Scan for the cell matching the given text and deliver its [x, y] coordinate at center. 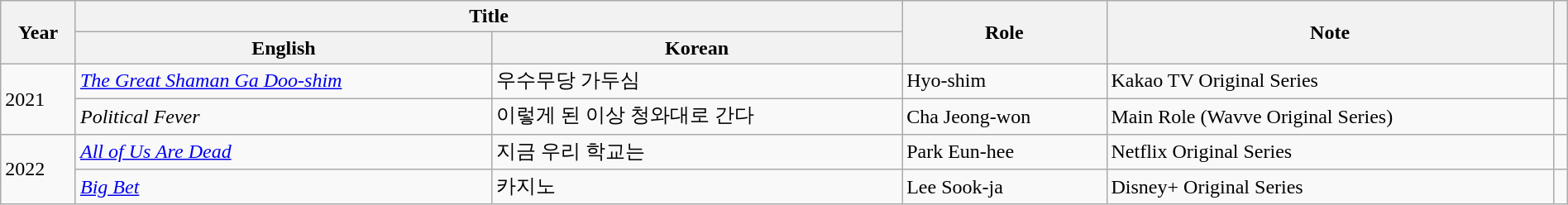
Cha Jeong-won [1004, 116]
Korean [696, 48]
2022 [38, 169]
The Great Shaman Ga Doo-shim [283, 81]
우수무당 가두심 [696, 81]
Political Fever [283, 116]
2021 [38, 99]
Netflix Original Series [1330, 152]
Big Bet [283, 187]
Lee Sook-ja [1004, 187]
English [283, 48]
Title [488, 17]
Disney+ Original Series [1330, 187]
이렇게 된 이상 청와대로 간다 [696, 116]
Park Eun-hee [1004, 152]
Note [1330, 32]
Main Role (Wavve Original Series) [1330, 116]
All of Us Are Dead [283, 152]
Role [1004, 32]
Year [38, 32]
Hyo-shim [1004, 81]
Kakao TV Original Series [1330, 81]
카지노 [696, 187]
지금 우리 학교는 [696, 152]
